Find where the given text appears and provide that cell's center as [x, y] coordinate. 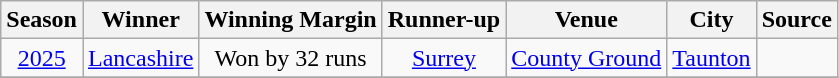
Winning Margin [290, 20]
Lancashire [140, 58]
Season [42, 20]
Taunton [712, 58]
City [712, 20]
Runner-up [444, 20]
Winner [140, 20]
Venue [586, 20]
County Ground [586, 58]
Source [796, 20]
Won by 32 runs [290, 58]
Surrey [444, 58]
2025 [42, 58]
